Search for the cell housing the specified text and yield its [X, Y] center coordinate. 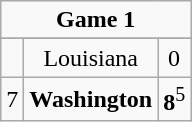
7 [12, 100]
Washington [91, 100]
Louisiana [91, 58]
Game 1 [96, 20]
85 [174, 100]
0 [174, 58]
